Locate the cell with the specified text and output its [x, y] center coordinate. 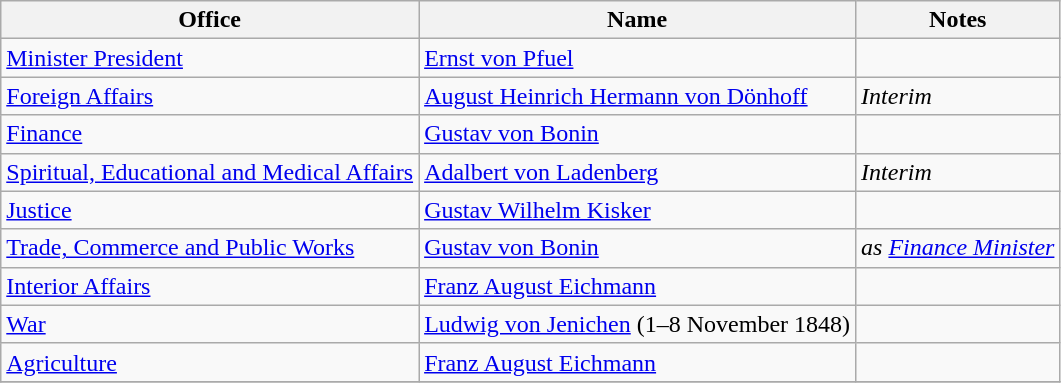
Ludwig von Jenichen (1–8 November 1848) [638, 324]
Name [638, 20]
Gustav Wilhelm Kisker [638, 210]
Office [210, 20]
Spiritual, Educational and Medical Affairs [210, 172]
Minister President [210, 58]
Adalbert von Ladenberg [638, 172]
August Heinrich Hermann von Dönhoff [638, 96]
Finance [210, 134]
Ernst von Pfuel [638, 58]
Trade, Commerce and Public Works [210, 248]
Interior Affairs [210, 286]
War [210, 324]
Justice [210, 210]
Foreign Affairs [210, 96]
Agriculture [210, 362]
as Finance Minister [958, 248]
Notes [958, 20]
